For the text-containing cell, return its midpoint in (X, Y) coordinate format. 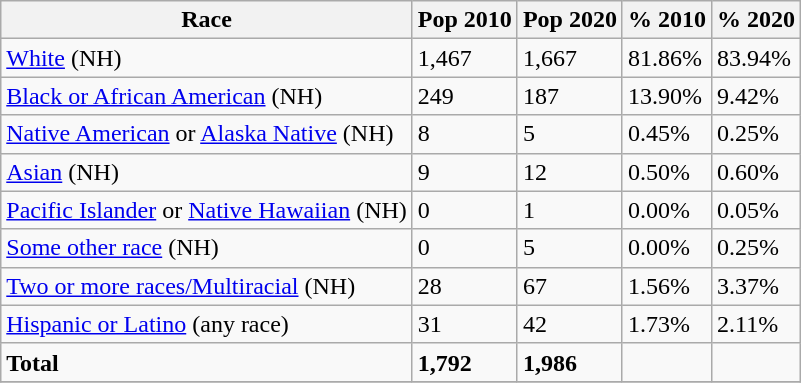
Two or more races/Multiracial (NH) (207, 286)
1,467 (464, 58)
1,986 (570, 362)
Black or African American (NH) (207, 96)
8 (464, 134)
12 (570, 172)
0.45% (666, 134)
187 (570, 96)
0.05% (756, 210)
1 (570, 210)
Pacific Islander or Native Hawaiian (NH) (207, 210)
Some other race (NH) (207, 248)
249 (464, 96)
0.50% (666, 172)
1.56% (666, 286)
Total (207, 362)
83.94% (756, 58)
1,667 (570, 58)
81.86% (666, 58)
% 2020 (756, 20)
3.37% (756, 286)
28 (464, 286)
White (NH) (207, 58)
13.90% (666, 96)
Pop 2020 (570, 20)
Asian (NH) (207, 172)
Native American or Alaska Native (NH) (207, 134)
42 (570, 324)
9.42% (756, 96)
31 (464, 324)
67 (570, 286)
Hispanic or Latino (any race) (207, 324)
0.60% (756, 172)
1.73% (666, 324)
Pop 2010 (464, 20)
9 (464, 172)
2.11% (756, 324)
Race (207, 20)
% 2010 (666, 20)
1,792 (464, 362)
